Determine the [X, Y] coordinate at the center of the cell enclosing the given text.  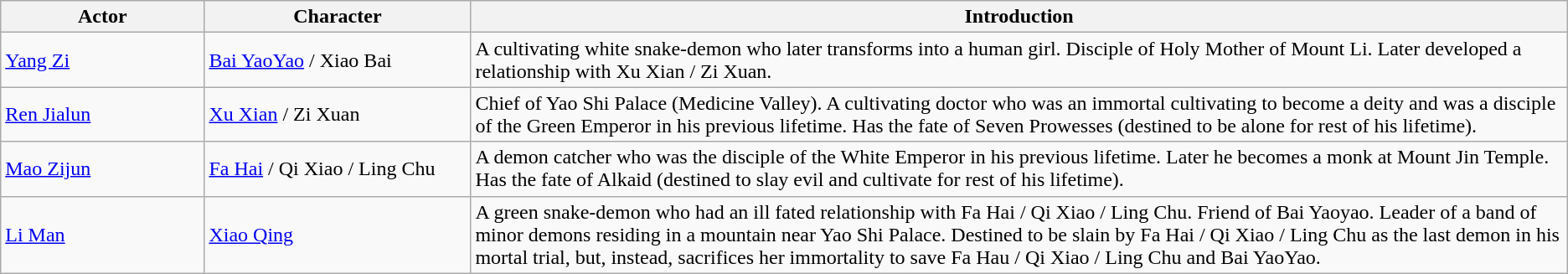
Ren Jialun [102, 114]
Actor [102, 17]
Fa Hai / Qi Xiao / Ling Chu [338, 169]
Introduction [1019, 17]
Xu Xian / Zi Xuan [338, 114]
Character [338, 17]
Li Man [102, 235]
Bai YaoYao / Xiao Bai [338, 60]
Yang Zi [102, 60]
Xiao Qing [338, 235]
Mao Zijun [102, 169]
